Find where the given text appears and provide that cell's center as [x, y] coordinate. 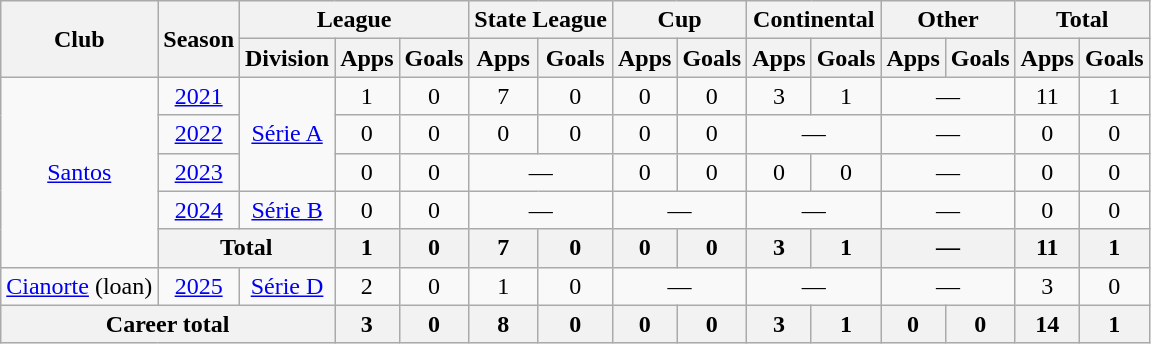
Série A [288, 134]
Série D [288, 286]
2022 [199, 134]
8 [504, 324]
Continental [814, 20]
Série B [288, 210]
2023 [199, 172]
14 [1047, 324]
Cup [679, 20]
2025 [199, 286]
Other [948, 20]
Season [199, 39]
State League [541, 20]
Division [288, 58]
2024 [199, 210]
2021 [199, 96]
Cianorte (loan) [80, 286]
Club [80, 39]
Santos [80, 172]
Career total [168, 324]
League [354, 20]
2 [367, 286]
